Scan for the cell matching the given text and deliver its [x, y] coordinate at center. 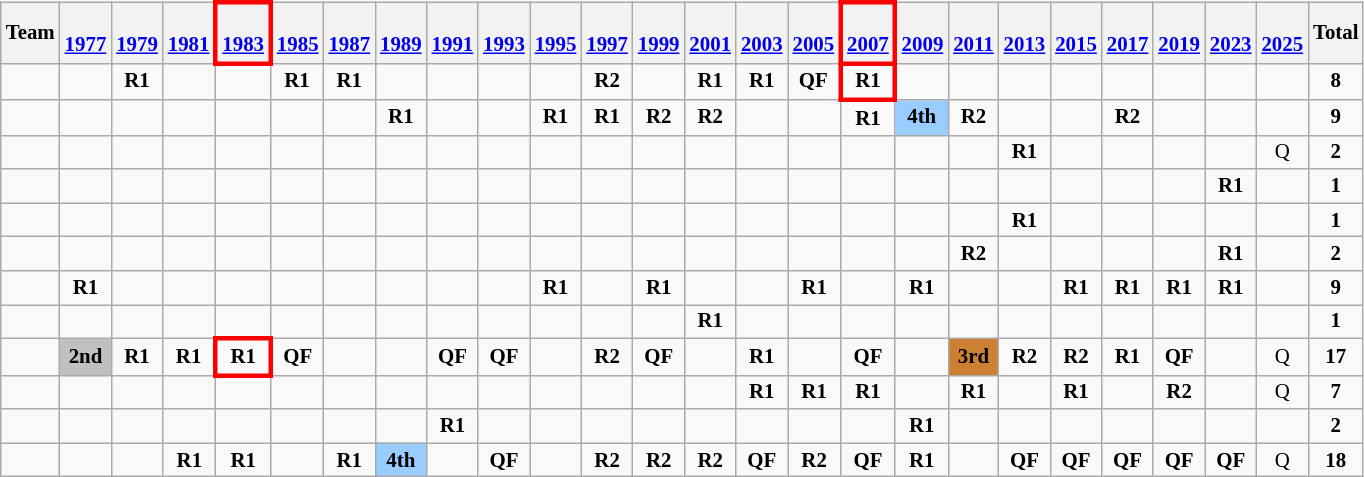
2003 [762, 32]
1991 [453, 32]
1979 [137, 32]
1997 [607, 32]
1983 [244, 32]
18 [1336, 460]
2019 [1179, 32]
2015 [1076, 32]
2011 [973, 32]
2001 [710, 32]
2005 [814, 32]
Total [1336, 32]
Team [30, 32]
2013 [1025, 32]
1985 [296, 32]
1995 [556, 32]
1981 [190, 32]
2nd [86, 356]
3rd [973, 356]
2007 [868, 32]
2025 [1282, 32]
1977 [86, 32]
2009 [922, 32]
1989 [401, 32]
1999 [659, 32]
17 [1336, 356]
1993 [504, 32]
2023 [1231, 32]
7 [1336, 392]
2017 [1128, 32]
1987 [349, 32]
8 [1336, 82]
